Extract the [x, y] coordinate from the center of the cell holding the provided text.  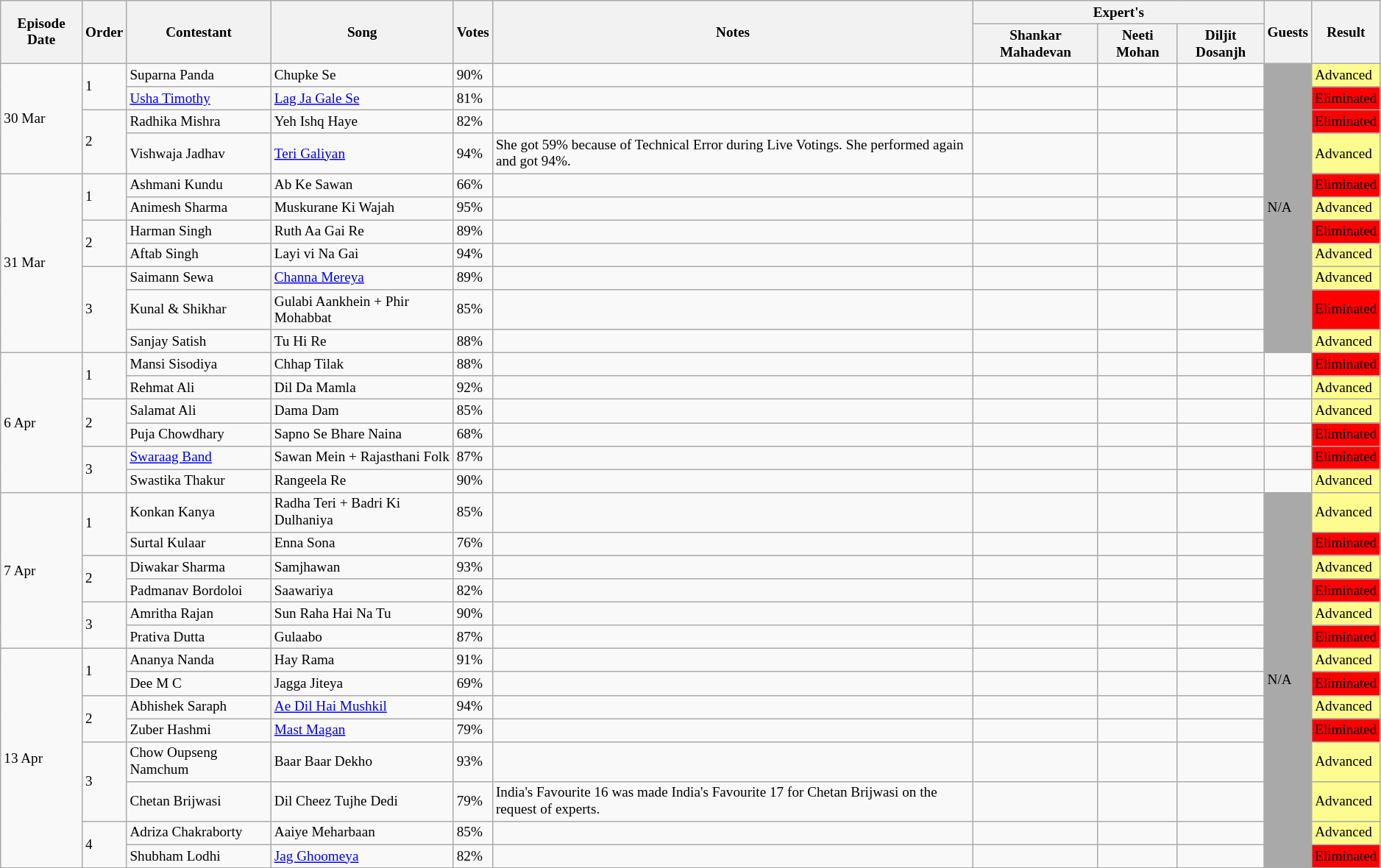
Contestant [199, 32]
Zuber Hashmi [199, 730]
Swaraag Band [199, 458]
95% [472, 208]
Gulabi Aankhein + Phir Mohabbat [362, 310]
Dil Cheez Tujhe Dedi [362, 801]
Saawariya [362, 591]
Suparna Panda [199, 75]
81% [472, 99]
Notes [733, 32]
Salamat Ali [199, 411]
92% [472, 388]
Sawan Mein + Rajasthani Folk [362, 458]
Result [1346, 32]
Shubham Lodhi [199, 856]
Vishwaja Jadhav [199, 153]
Konkan Kanya [199, 512]
91% [472, 661]
Radha Teri + Badri Ki Dulhaniya [362, 512]
Animesh Sharma [199, 208]
Sapno Se Bhare Naina [362, 434]
Jagga Jiteya [362, 683]
Order [104, 32]
Puja Chowdhary [199, 434]
Chetan Brijwasi [199, 801]
Aaiye Meharbaan [362, 833]
Jag Ghoomeya [362, 856]
Amritha Rajan [199, 613]
Aftab Singh [199, 255]
Samjhawan [362, 567]
Surtal Kulaar [199, 544]
Gulaabo [362, 637]
Teri Galiyan [362, 153]
Saimann Sewa [199, 278]
Padmanav Bordoloi [199, 591]
Expert's [1118, 13]
7 Apr [41, 570]
Baar Baar Dekho [362, 761]
Rangeela Re [362, 481]
She got 59% because of Technical Error during Live Votings. She performed again and got 94%. [733, 153]
Abhishek Saraph [199, 707]
Mast Magan [362, 730]
13 Apr [41, 758]
Chupke Se [362, 75]
Neeti Mohan [1137, 43]
Channa Mereya [362, 278]
Prativa Dutta [199, 637]
66% [472, 185]
4 [104, 844]
Diljit Dosanjh [1221, 43]
Dama Dam [362, 411]
Episode Date [41, 32]
Muskurane Ki Wajah [362, 208]
Enna Sona [362, 544]
Swastika Thakur [199, 481]
Shankar Mahadevan [1036, 43]
Mansi Sisodiya [199, 364]
Guests [1288, 32]
Radhika Mishra [199, 122]
Diwakar Sharma [199, 567]
Yeh Ishq Haye [362, 122]
31 Mar [41, 263]
Votes [472, 32]
Usha Timothy [199, 99]
Chow Oupseng Namchum [199, 761]
Sun Raha Hai Na Tu [362, 613]
Layi vi Na Gai [362, 255]
Dil Da Mamla [362, 388]
Song [362, 32]
Rehmat Ali [199, 388]
Ab Ke Sawan [362, 185]
Ananya Nanda [199, 661]
Sanjay Satish [199, 341]
Chhap Tilak [362, 364]
Ruth Aa Gai Re [362, 232]
76% [472, 544]
30 Mar [41, 118]
Adriza Chakraborty [199, 833]
Ashmani Kundu [199, 185]
Tu Hi Re [362, 341]
Kunal & Shikhar [199, 310]
Lag Ja Gale Se [362, 99]
6 Apr [41, 422]
Harman Singh [199, 232]
Dee M C [199, 683]
Hay Rama [362, 661]
69% [472, 683]
Ae Dil Hai Mushkil [362, 707]
India's Favourite 16 was made India's Favourite 17 for Chetan Brijwasi on the request of experts. [733, 801]
68% [472, 434]
